Pinpoint the cell where the given text exists, returning its (x, y) midpoint coordinate. 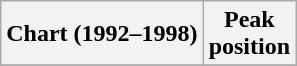
Peak position (249, 34)
Chart (1992–1998) (102, 34)
